Scan for the cell matching the given text and deliver its (X, Y) coordinate at center. 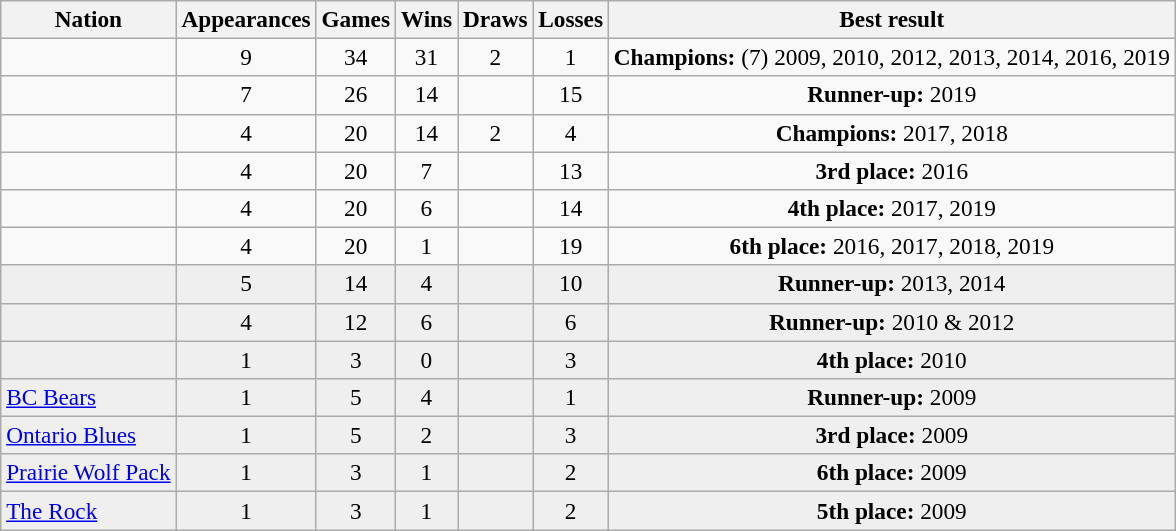
5th place: 2009 (892, 510)
Runner-up: 2010 & 2012 (892, 322)
4th place: 2010 (892, 359)
Prairie Wolf Pack (88, 473)
Runner-up: 2019 (892, 95)
4th place: 2017, 2019 (892, 208)
Champions: (7) 2009, 2010, 2012, 2013, 2014, 2016, 2019 (892, 57)
19 (570, 246)
3rd place: 2009 (892, 435)
Nation (88, 19)
6th place: 2016, 2017, 2018, 2019 (892, 246)
Losses (570, 19)
Runner-up: 2013, 2014 (892, 284)
Runner-up: 2009 (892, 397)
3rd place: 2016 (892, 170)
26 (356, 95)
9 (246, 57)
Wins (426, 19)
6th place: 2009 (892, 473)
Ontario Blues (88, 435)
10 (570, 284)
Draws (496, 19)
0 (426, 359)
Champions: 2017, 2018 (892, 133)
BC Bears (88, 397)
Games (356, 19)
12 (356, 322)
15 (570, 95)
31 (426, 57)
Appearances (246, 19)
34 (356, 57)
13 (570, 170)
Best result (892, 19)
The Rock (88, 510)
